From the cell containing the given text, extract its center point as (X, Y) coordinate. 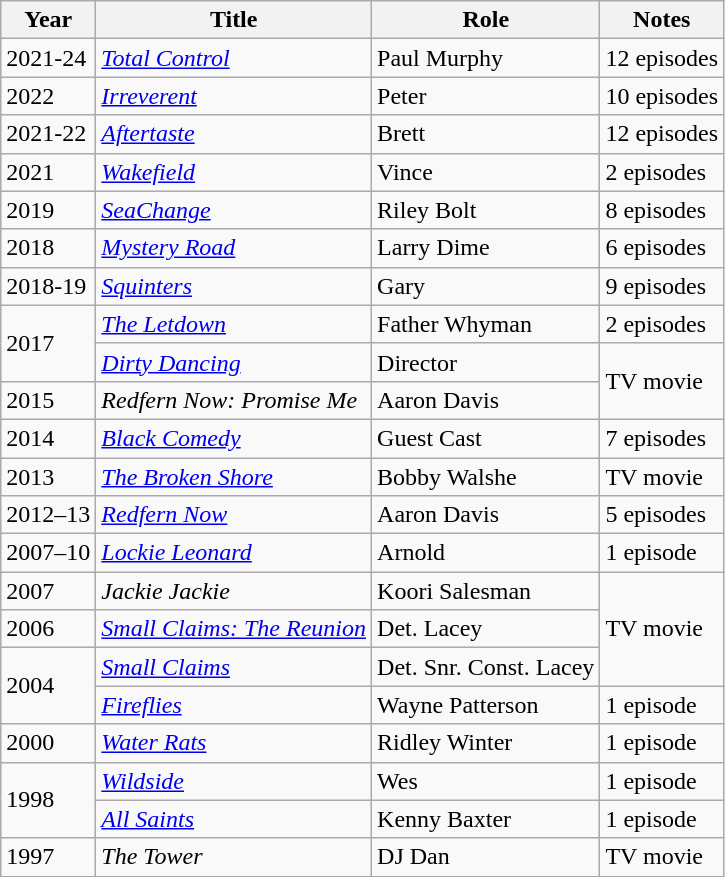
2019 (48, 210)
Brett (486, 134)
1998 (48, 800)
Jackie Jackie (234, 591)
SeaChange (234, 210)
Redfern Now (234, 515)
Redfern Now: Promise Me (234, 400)
Peter (486, 96)
Paul Murphy (486, 58)
Kenny Baxter (486, 819)
Year (48, 20)
Aftertaste (234, 134)
2007–10 (48, 553)
2017 (48, 343)
Riley Bolt (486, 210)
2021 (48, 172)
Larry Dime (486, 248)
2006 (48, 629)
Guest Cast (486, 438)
Total Control (234, 58)
Notes (662, 20)
Arnold (486, 553)
Det. Snr. Const. Lacey (486, 667)
2015 (48, 400)
Water Rats (234, 743)
Ridley Winter (486, 743)
2013 (48, 477)
1997 (48, 857)
2007 (48, 591)
Mystery Road (234, 248)
2018-19 (48, 286)
Small Claims (234, 667)
Wildside (234, 781)
Det. Lacey (486, 629)
Bobby Walshe (486, 477)
Role (486, 20)
Vince (486, 172)
Wakefield (234, 172)
10 episodes (662, 96)
Fireflies (234, 705)
7 episodes (662, 438)
5 episodes (662, 515)
6 episodes (662, 248)
Squinters (234, 286)
2004 (48, 686)
2014 (48, 438)
Wes (486, 781)
The Tower (234, 857)
Irreverent (234, 96)
2000 (48, 743)
8 episodes (662, 210)
2022 (48, 96)
Director (486, 362)
All Saints (234, 819)
Title (234, 20)
The Broken Shore (234, 477)
Lockie Leonard (234, 553)
9 episodes (662, 286)
Wayne Patterson (486, 705)
The Letdown (234, 324)
Gary (486, 286)
DJ Dan (486, 857)
Dirty Dancing (234, 362)
2012–13 (48, 515)
Koori Salesman (486, 591)
2018 (48, 248)
2021-22 (48, 134)
Black Comedy (234, 438)
Father Whyman (486, 324)
2021-24 (48, 58)
Small Claims: The Reunion (234, 629)
